Capture the cell that displays the provided text and extract its (x, y) central coordinate. 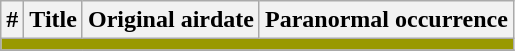
Title (54, 20)
Original airdate (170, 20)
# (12, 20)
Paranormal occurrence (386, 20)
